Return the [X, Y] coordinate for the center point of the cell that contains the specified text.  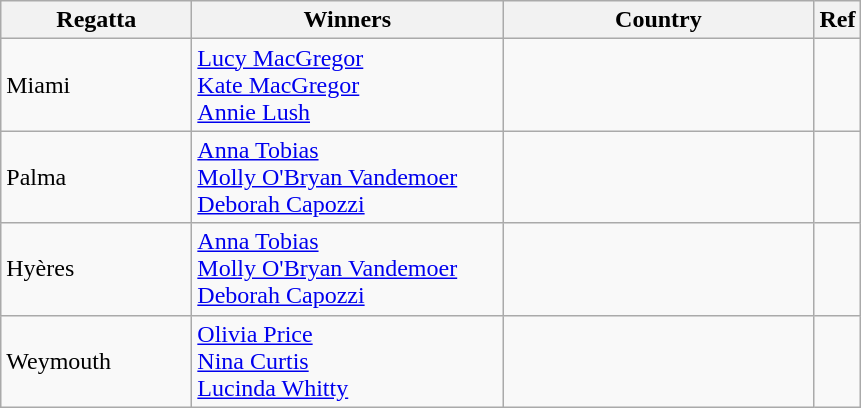
Country [658, 20]
Winners [348, 20]
Lucy MacGregorKate MacGregorAnnie Lush [348, 85]
Palma [96, 177]
Weymouth [96, 361]
Olivia PriceNina CurtisLucinda Whitty [348, 361]
Miami [96, 85]
Ref [838, 20]
Hyères [96, 269]
Regatta [96, 20]
